Capture the cell that displays the provided text and extract its (X, Y) central coordinate. 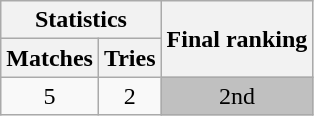
Statistics (81, 20)
Tries (130, 58)
5 (50, 96)
Final ranking (237, 39)
2 (130, 96)
2nd (237, 96)
Matches (50, 58)
